Scan for the cell matching the given text and deliver its (X, Y) coordinate at center. 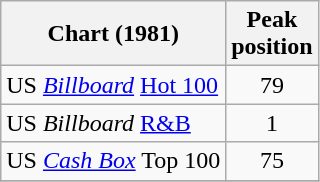
Chart (1981) (114, 34)
1 (272, 123)
Peakposition (272, 34)
US Billboard Hot 100 (114, 85)
US Billboard R&B (114, 123)
79 (272, 85)
75 (272, 161)
US Cash Box Top 100 (114, 161)
